From the cell containing the given text, extract its center point as [X, Y] coordinate. 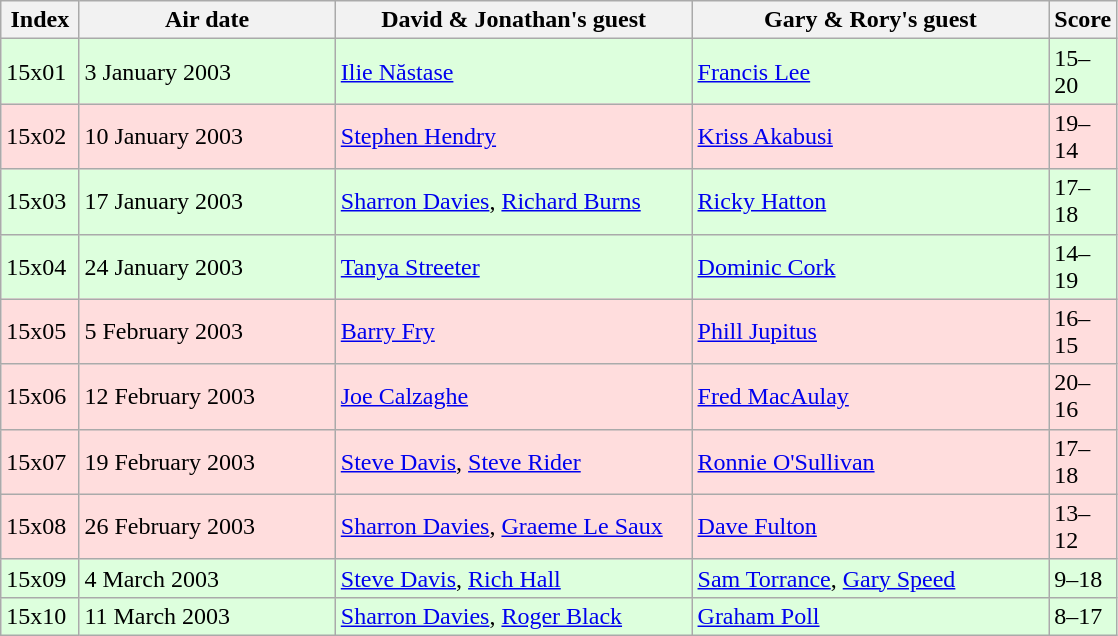
Gary & Rory's guest [870, 20]
Ronnie O'Sullivan [870, 462]
Ricky Hatton [870, 202]
Steve Davis, Steve Rider [514, 462]
Ilie Năstase [514, 72]
15x01 [40, 72]
Stephen Hendry [514, 136]
20–16 [1083, 396]
Sharron Davies, Graeme Le Saux [514, 526]
Score [1083, 20]
Index [40, 20]
4 March 2003 [207, 578]
15x08 [40, 526]
15x09 [40, 578]
Dave Fulton [870, 526]
15x07 [40, 462]
17 January 2003 [207, 202]
15x06 [40, 396]
19 February 2003 [207, 462]
10 January 2003 [207, 136]
Sharron Davies, Richard Burns [514, 202]
13–12 [1083, 526]
Tanya Streeter [514, 266]
14–19 [1083, 266]
Joe Calzaghe [514, 396]
11 March 2003 [207, 616]
26 February 2003 [207, 526]
15–20 [1083, 72]
Steve Davis, Rich Hall [514, 578]
15x10 [40, 616]
Kriss Akabusi [870, 136]
Air date [207, 20]
8–17 [1083, 616]
5 February 2003 [207, 332]
15x02 [40, 136]
9–18 [1083, 578]
16–15 [1083, 332]
Fred MacAulay [870, 396]
3 January 2003 [207, 72]
Graham Poll [870, 616]
19–14 [1083, 136]
Phill Jupitus [870, 332]
15x03 [40, 202]
Sharron Davies, Roger Black [514, 616]
Francis Lee [870, 72]
12 February 2003 [207, 396]
15x05 [40, 332]
Barry Fry [514, 332]
Dominic Cork [870, 266]
David & Jonathan's guest [514, 20]
Sam Torrance, Gary Speed [870, 578]
24 January 2003 [207, 266]
15x04 [40, 266]
